For the text-containing cell, return its midpoint in [x, y] coordinate format. 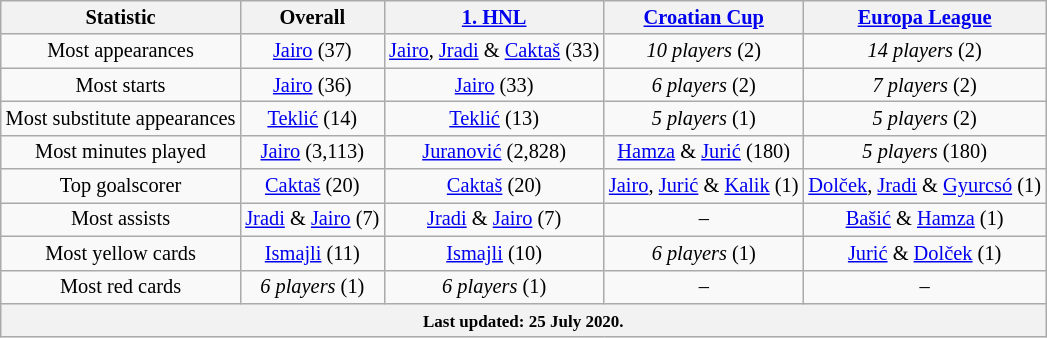
Juranović (2,828) [494, 152]
6 players (2) [704, 85]
Top goalscorer [121, 186]
Jairo, Jradi & Caktaš (33) [494, 51]
7 players (2) [924, 85]
Most yellow cards [121, 253]
Hamza & Jurić (180) [704, 152]
Jairo (36) [312, 85]
Most substitute appearances [121, 118]
Croatian Cup [704, 17]
Jairo (3,113) [312, 152]
5 players (1) [704, 118]
Bašić & Hamza (1) [924, 219]
Most starts [121, 85]
Jurić & Dolček (1) [924, 253]
5 players (180) [924, 152]
Dolček, Jradi & Gyurcsó (1) [924, 186]
Teklić (13) [494, 118]
5 players (2) [924, 118]
Most appearances [121, 51]
14 players (2) [924, 51]
Ismajli (11) [312, 253]
Jairo, Jurić & Kalik (1) [704, 186]
Ismajli (10) [494, 253]
Most minutes played [121, 152]
1. HNL [494, 17]
Statistic [121, 17]
Jairo (37) [312, 51]
Most red cards [121, 287]
Most assists [121, 219]
Overall [312, 17]
Last updated: 25 July 2020. [524, 320]
10 players (2) [704, 51]
Jairo (33) [494, 85]
Teklić (14) [312, 118]
Europa League [924, 17]
